Return (x, y) of the center of cell containing provided text 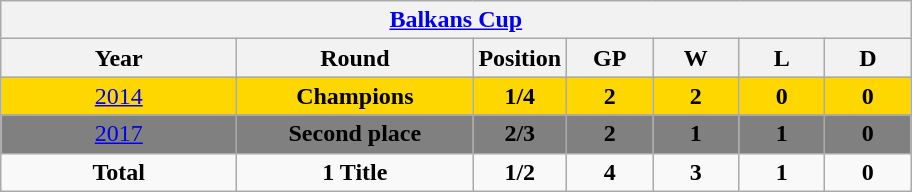
2014 (119, 96)
2/3 (520, 134)
Second place (355, 134)
W (696, 58)
Champions (355, 96)
4 (610, 172)
Round (355, 58)
Total (119, 172)
L (782, 58)
Position (520, 58)
GP (610, 58)
Balkans Cup (456, 20)
3 (696, 172)
2017 (119, 134)
1/2 (520, 172)
Year (119, 58)
1/4 (520, 96)
D (868, 58)
1 Title (355, 172)
